Pinpoint the cell where the given text exists, returning its [X, Y] midpoint coordinate. 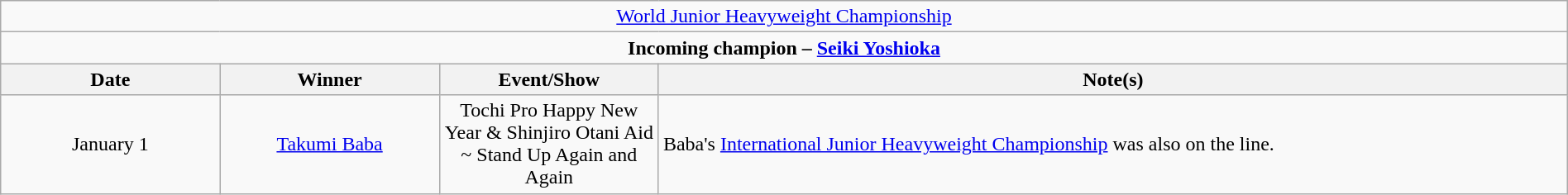
January 1 [111, 144]
Baba's International Junior Heavyweight Championship was also on the line. [1113, 144]
Tochi Pro Happy New Year & Shinjiro Otani Aid ~ Stand Up Again and Again [549, 144]
Winner [329, 79]
Takumi Baba [329, 144]
Date [111, 79]
Incoming champion – Seiki Yoshioka [784, 48]
World Junior Heavyweight Championship [784, 17]
Note(s) [1113, 79]
Event/Show [549, 79]
